Detect which cell encompasses the target text, then output its (x, y) center coordinate. 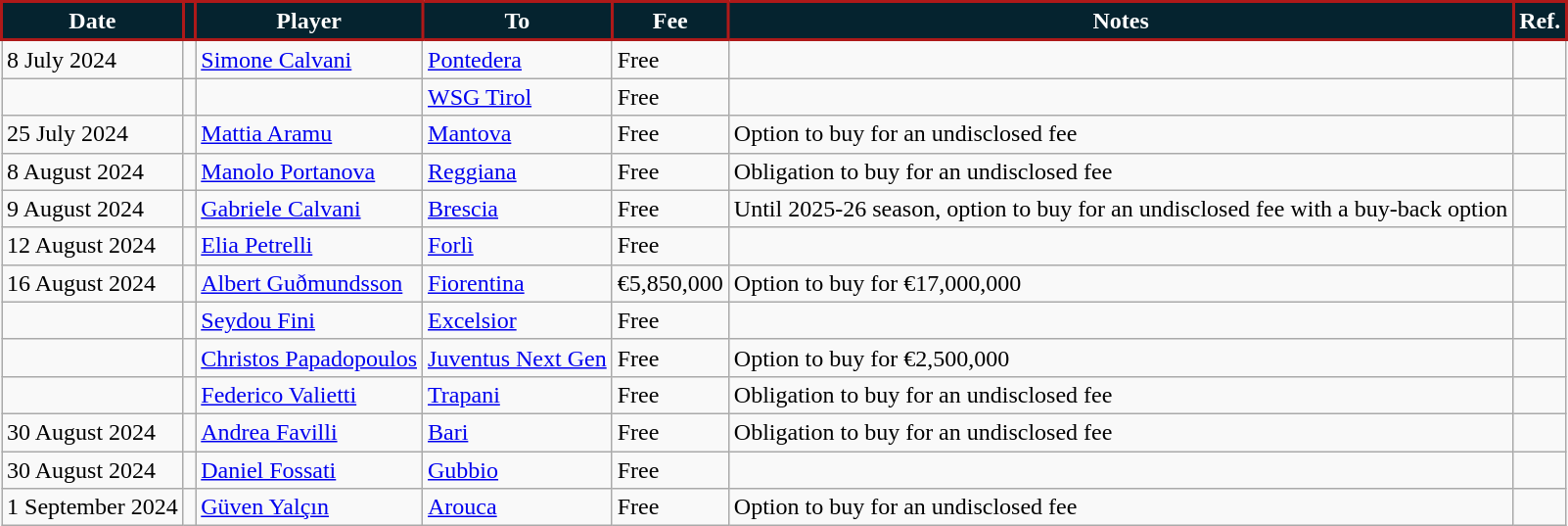
Mantova (518, 134)
8 July 2024 (93, 59)
Forlì (518, 246)
1 September 2024 (93, 507)
Seydou Fini (309, 320)
€5,850,000 (669, 283)
Date (93, 22)
Gubbio (518, 469)
16 August 2024 (93, 283)
Güven Yalçın (309, 507)
12 August 2024 (93, 246)
WSG Tirol (518, 97)
Notes (1121, 22)
Mattia Aramu (309, 134)
Until 2025-26 season, option to buy for an undisclosed fee with a buy-back option (1121, 209)
Fiorentina (518, 283)
Arouca (518, 507)
Player (309, 22)
Fee (669, 22)
Juventus Next Gen (518, 358)
Option to buy for €17,000,000 (1121, 283)
Pontedera (518, 59)
9 August 2024 (93, 209)
8 August 2024 (93, 171)
Andrea Favilli (309, 432)
Elia Petrelli (309, 246)
Albert Guðmundsson (309, 283)
Reggiana (518, 171)
To (518, 22)
Brescia (518, 209)
Trapani (518, 395)
Daniel Fossati (309, 469)
Christos Papadopoulos (309, 358)
Option to buy for €2,500,000 (1121, 358)
Federico Valietti (309, 395)
Excelsior (518, 320)
Ref. (1541, 22)
Manolo Portanova (309, 171)
25 July 2024 (93, 134)
Bari (518, 432)
Simone Calvani (309, 59)
Gabriele Calvani (309, 209)
